Scan for the cell matching the given text and deliver its [X, Y] coordinate at center. 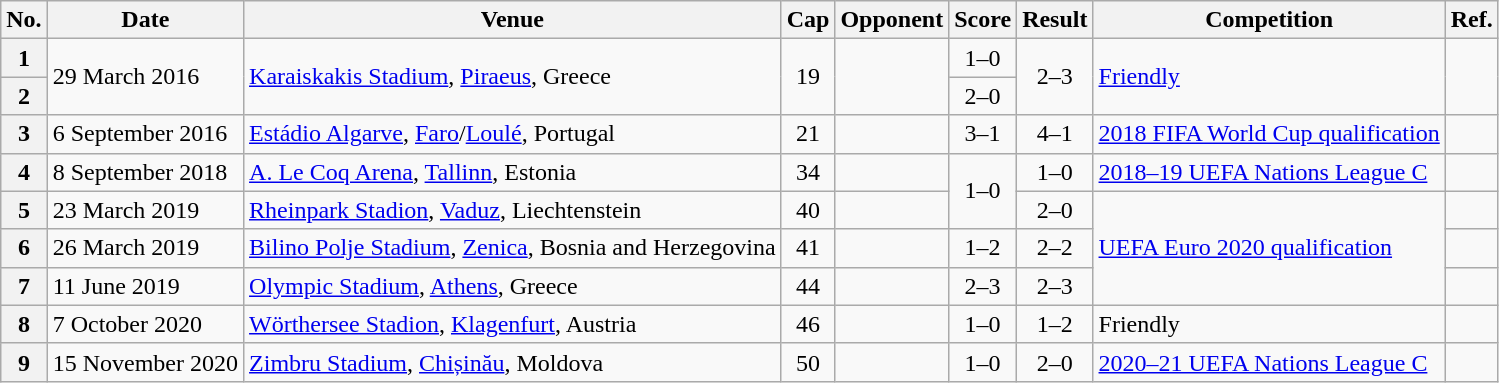
Estádio Algarve, Faro/Loulé, Portugal [513, 134]
15 November 2020 [145, 362]
No. [24, 20]
UEFA Euro 2020 qualification [1269, 248]
4–1 [1055, 134]
Karaiskakis Stadium, Piraeus, Greece [513, 77]
23 March 2019 [145, 210]
Olympic Stadium, Athens, Greece [513, 286]
6 [24, 248]
4 [24, 172]
6 September 2016 [145, 134]
2 [24, 96]
26 March 2019 [145, 248]
1 [24, 58]
Score [983, 20]
Zimbru Stadium, Chișinău, Moldova [513, 362]
Wörthersee Stadion, Klagenfurt, Austria [513, 324]
40 [808, 210]
7 October 2020 [145, 324]
11 June 2019 [145, 286]
3–1 [983, 134]
5 [24, 210]
Ref. [1472, 20]
2018–19 UEFA Nations League C [1269, 172]
Competition [1269, 20]
8 [24, 324]
2018 FIFA World Cup qualification [1269, 134]
29 March 2016 [145, 77]
7 [24, 286]
34 [808, 172]
Rheinpark Stadion, Vaduz, Liechtenstein [513, 210]
19 [808, 77]
21 [808, 134]
8 September 2018 [145, 172]
50 [808, 362]
Result [1055, 20]
A. Le Coq Arena, Tallinn, Estonia [513, 172]
2–2 [1055, 248]
Cap [808, 20]
44 [808, 286]
Bilino Polje Stadium, Zenica, Bosnia and Herzegovina [513, 248]
3 [24, 134]
Date [145, 20]
Venue [513, 20]
Opponent [892, 20]
2020–21 UEFA Nations League C [1269, 362]
46 [808, 324]
9 [24, 362]
41 [808, 248]
